Return the [X, Y] coordinate for the center point of the cell that contains the specified text.  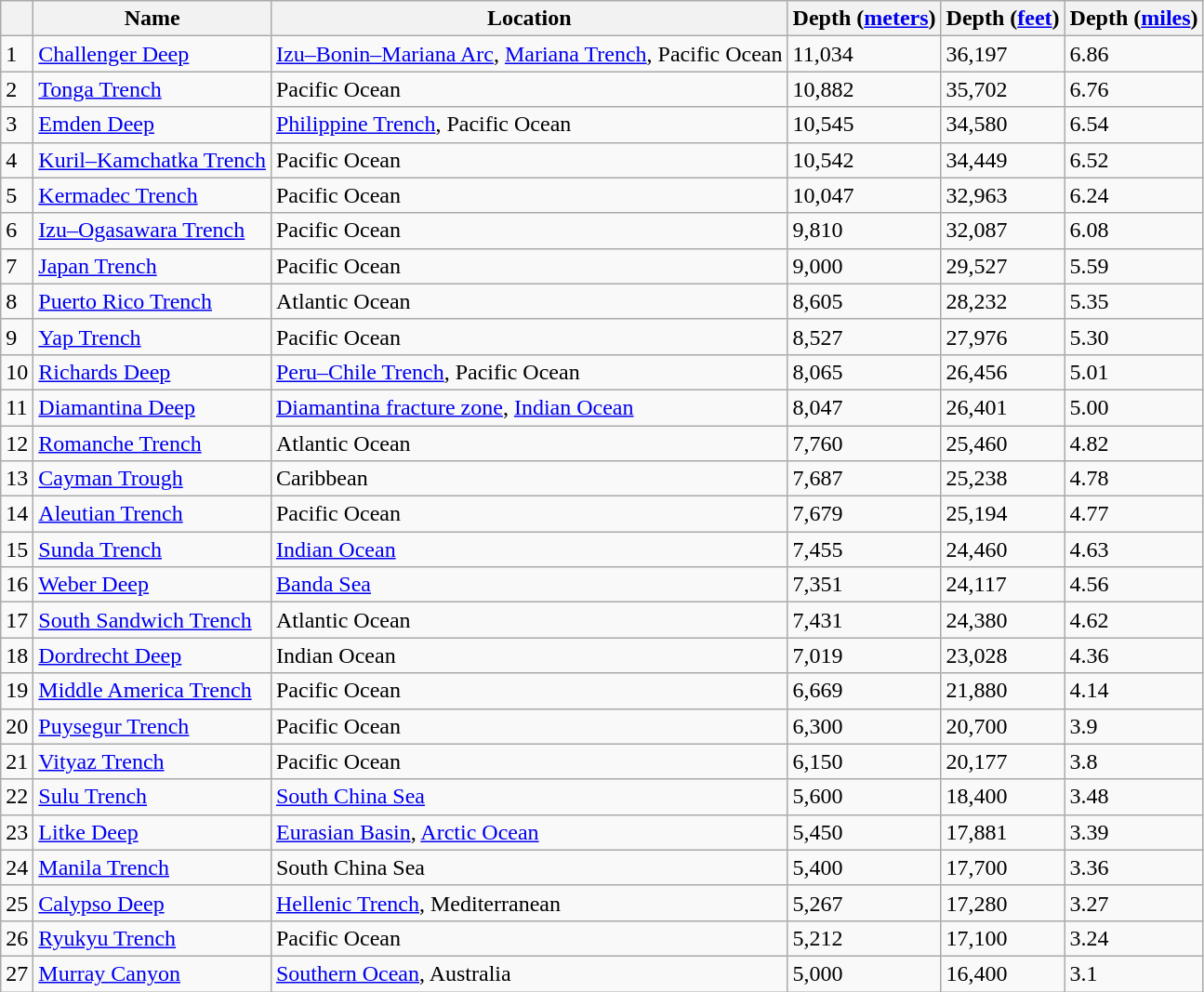
5,450 [865, 832]
5.01 [1134, 372]
Puysegur Trench [152, 726]
Japan Trench [152, 266]
17 [17, 620]
19 [17, 691]
24,117 [1002, 585]
4.77 [1134, 514]
12 [17, 443]
7,455 [865, 549]
25 [17, 903]
8,047 [865, 407]
Challenger Deep [152, 54]
Depth (miles) [1134, 19]
6.86 [1134, 54]
16 [17, 585]
7,679 [865, 514]
Diamantina fracture zone, Indian Ocean [529, 407]
14 [17, 514]
8,065 [865, 372]
34,580 [1002, 125]
Caribbean [529, 479]
3.39 [1134, 832]
3.36 [1134, 867]
18 [17, 655]
Murray Canyon [152, 973]
32,963 [1002, 195]
6.24 [1134, 195]
5 [17, 195]
25,194 [1002, 514]
Richards Deep [152, 372]
Depth (feet) [1002, 19]
26,401 [1002, 407]
29,527 [1002, 266]
4 [17, 160]
3 [17, 125]
Puerto Rico Trench [152, 301]
Diamantina Deep [152, 407]
Hellenic Trench, Mediterranean [529, 903]
9,810 [865, 231]
7,351 [865, 585]
5.59 [1134, 266]
Manila Trench [152, 867]
26,456 [1002, 372]
6.52 [1134, 160]
21 [17, 761]
Banda Sea [529, 585]
5,400 [865, 867]
17,280 [1002, 903]
3.24 [1134, 938]
6.76 [1134, 89]
5.35 [1134, 301]
9 [17, 337]
23,028 [1002, 655]
26 [17, 938]
16,400 [1002, 973]
5,267 [865, 903]
6,150 [865, 761]
Romanche Trench [152, 443]
11,034 [865, 54]
Middle America Trench [152, 691]
17,700 [1002, 867]
Peru–Chile Trench, Pacific Ocean [529, 372]
5.30 [1134, 337]
3.8 [1134, 761]
25,460 [1002, 443]
3.9 [1134, 726]
4.14 [1134, 691]
Kuril–Kamchatka Trench [152, 160]
Ryukyu Trench [152, 938]
Weber Deep [152, 585]
10,545 [865, 125]
6,669 [865, 691]
36,197 [1002, 54]
17,100 [1002, 938]
7,431 [865, 620]
7,760 [865, 443]
20 [17, 726]
10,047 [865, 195]
10,542 [865, 160]
18,400 [1002, 797]
21,880 [1002, 691]
South Sandwich Trench [152, 620]
Aleutian Trench [152, 514]
Southern Ocean, Australia [529, 973]
4.62 [1134, 620]
Vityaz Trench [152, 761]
Sunda Trench [152, 549]
Tonga Trench [152, 89]
Name [152, 19]
Emden Deep [152, 125]
8 [17, 301]
Izu–Ogasawara Trench [152, 231]
Litke Deep [152, 832]
5,212 [865, 938]
27 [17, 973]
1 [17, 54]
3.48 [1134, 797]
4.56 [1134, 585]
17,881 [1002, 832]
24 [17, 867]
Cayman Trough [152, 479]
4.63 [1134, 549]
Sulu Trench [152, 797]
23 [17, 832]
Dordrecht Deep [152, 655]
5,600 [865, 797]
Depth (meters) [865, 19]
13 [17, 479]
28,232 [1002, 301]
11 [17, 407]
8,605 [865, 301]
34,449 [1002, 160]
Izu–Bonin–Mariana Arc, Mariana Trench, Pacific Ocean [529, 54]
20,177 [1002, 761]
25,238 [1002, 479]
4.36 [1134, 655]
3.27 [1134, 903]
24,460 [1002, 549]
Philippine Trench, Pacific Ocean [529, 125]
8,527 [865, 337]
7 [17, 266]
5.00 [1134, 407]
10 [17, 372]
Location [529, 19]
6,300 [865, 726]
7,019 [865, 655]
22 [17, 797]
5,000 [865, 973]
32,087 [1002, 231]
27,976 [1002, 337]
4.82 [1134, 443]
7,687 [865, 479]
Kermadec Trench [152, 195]
35,702 [1002, 89]
24,380 [1002, 620]
Yap Trench [152, 337]
15 [17, 549]
Eurasian Basin, Arctic Ocean [529, 832]
Calypso Deep [152, 903]
2 [17, 89]
20,700 [1002, 726]
6.54 [1134, 125]
6.08 [1134, 231]
3.1 [1134, 973]
4.78 [1134, 479]
6 [17, 231]
10,882 [865, 89]
9,000 [865, 266]
